Locate the cell with the specified text and output its (X, Y) center coordinate. 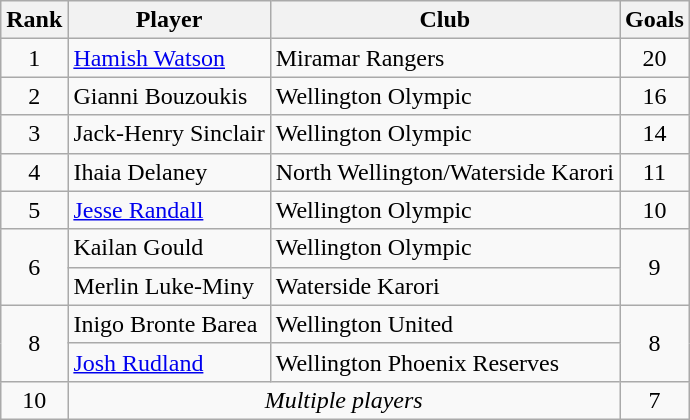
Jack-Henry Sinclair (169, 134)
2 (34, 96)
Wellington United (444, 324)
11 (655, 172)
14 (655, 134)
Merlin Luke-Miny (169, 286)
Inigo Bronte Barea (169, 324)
Goals (655, 20)
Rank (34, 20)
Ihaia Delaney (169, 172)
Jesse Randall (169, 210)
5 (34, 210)
North Wellington/Waterside Karori (444, 172)
Club (444, 20)
7 (655, 400)
1 (34, 58)
Josh Rudland (169, 362)
Miramar Rangers (444, 58)
Multiple players (344, 400)
Wellington Phoenix Reserves (444, 362)
9 (655, 267)
Kailan Gould (169, 248)
Hamish Watson (169, 58)
Waterside Karori (444, 286)
4 (34, 172)
16 (655, 96)
6 (34, 267)
Player (169, 20)
Gianni Bouzoukis (169, 96)
20 (655, 58)
3 (34, 134)
